From the cell containing the given text, extract its center point as (x, y) coordinate. 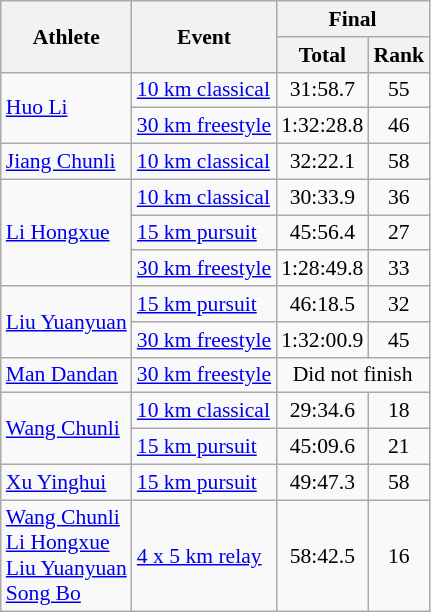
1:28:49.8 (322, 269)
1:32:00.9 (322, 340)
32 (398, 304)
46:18.5 (322, 304)
Wang ChunliLi HongxueLiu YuanyuanSong Bo (66, 556)
Xu Yinghui (66, 482)
45 (398, 340)
Did not finish (352, 375)
55 (398, 90)
Huo Li (66, 108)
Event (204, 36)
Liu Yuanyuan (66, 322)
45:09.6 (322, 447)
33 (398, 269)
21 (398, 447)
Wang Chunli (66, 428)
Final (352, 19)
Jiang Chunli (66, 162)
16 (398, 556)
36 (398, 197)
31:58.7 (322, 90)
Man Dandan (66, 375)
Total (322, 55)
58:42.5 (322, 556)
Athlete (66, 36)
29:34.6 (322, 411)
Rank (398, 55)
27 (398, 233)
18 (398, 411)
46 (398, 126)
30:33.9 (322, 197)
49:47.3 (322, 482)
Li Hongxue (66, 232)
45:56.4 (322, 233)
4 x 5 km relay (204, 556)
32:22.1 (322, 162)
1:32:28.8 (322, 126)
